Capture the cell that displays the provided text and extract its [X, Y] central coordinate. 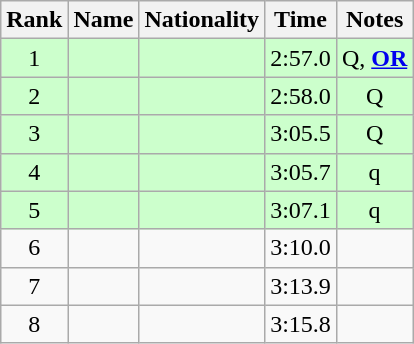
Time [301, 20]
1 [34, 58]
7 [34, 286]
3:05.5 [301, 134]
3:13.9 [301, 286]
3:05.7 [301, 172]
Rank [34, 20]
2 [34, 96]
5 [34, 210]
3:10.0 [301, 248]
Q, OR [374, 58]
3:15.8 [301, 324]
2:58.0 [301, 96]
Name [104, 20]
3 [34, 134]
Nationality [202, 20]
4 [34, 172]
Notes [374, 20]
3:07.1 [301, 210]
6 [34, 248]
8 [34, 324]
2:57.0 [301, 58]
